Return the [x, y] coordinate for the center point of the cell that contains the specified text.  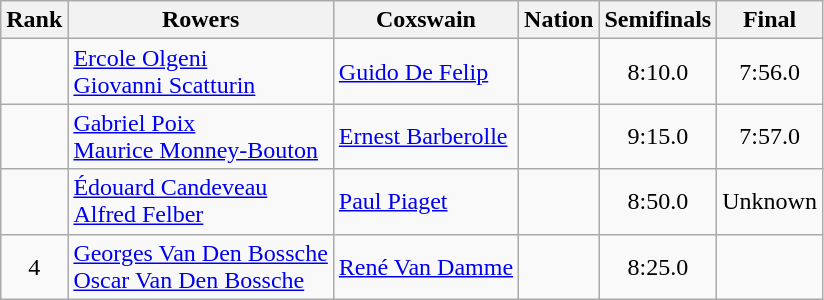
8:25.0 [658, 266]
7:57.0 [770, 136]
Ernest Barberolle [426, 136]
Paul Piaget [426, 202]
7:56.0 [770, 72]
Nation [559, 20]
Ercole OlgeniGiovanni Scatturin [200, 72]
Gabriel PoixMaurice Monney-Bouton [200, 136]
Final [770, 20]
Georges Van Den BosscheOscar Van Den Bossche [200, 266]
Unknown [770, 202]
8:50.0 [658, 202]
Édouard CandeveauAlfred Felber [200, 202]
Coxswain [426, 20]
9:15.0 [658, 136]
Rowers [200, 20]
4 [34, 266]
8:10.0 [658, 72]
Guido De Felip [426, 72]
Rank [34, 20]
Semifinals [658, 20]
René Van Damme [426, 266]
